Find where the given text appears and provide that cell's center as (X, Y) coordinate. 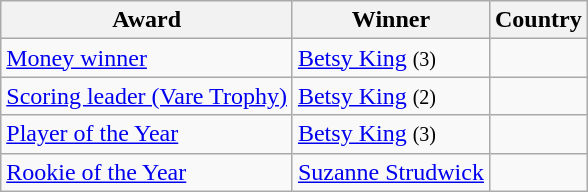
Player of the Year (147, 134)
Money winner (147, 58)
Award (147, 20)
Betsy King (2) (390, 96)
Suzanne Strudwick (390, 172)
Rookie of the Year (147, 172)
Scoring leader (Vare Trophy) (147, 96)
Winner (390, 20)
Country (538, 20)
